Find where the given text appears and provide that cell's center as [X, Y] coordinate. 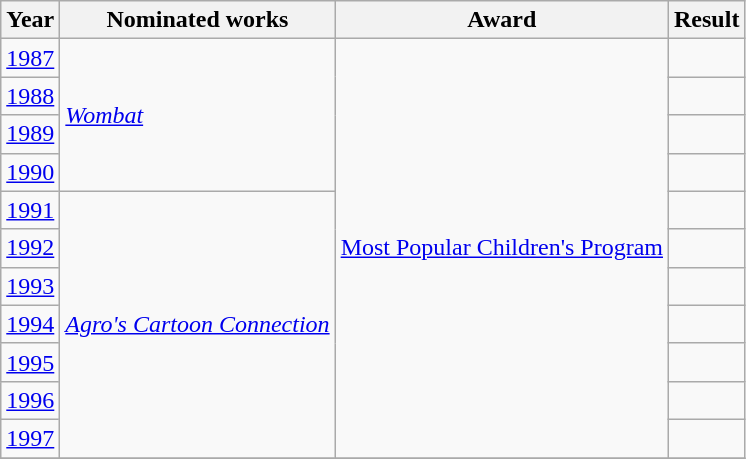
Wombat [198, 115]
Award [502, 20]
Nominated works [198, 20]
Year [30, 20]
1989 [30, 134]
1994 [30, 324]
Result [707, 20]
1988 [30, 96]
1990 [30, 172]
Most Popular Children's Program [502, 248]
1995 [30, 362]
1992 [30, 248]
1991 [30, 210]
1987 [30, 58]
1997 [30, 438]
1996 [30, 400]
1993 [30, 286]
Agro's Cartoon Connection [198, 324]
